Determine the (X, Y) coordinate at the center of the cell enclosing the given text.  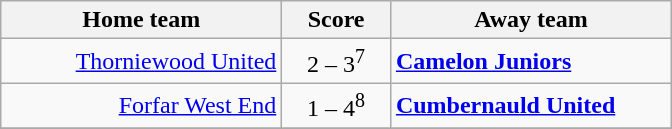
Forfar West End (142, 106)
Away team (530, 20)
Cumbernauld United (530, 106)
1 – 48 (336, 106)
2 – 37 (336, 62)
Thorniewood United (142, 62)
Camelon Juniors (530, 62)
Home team (142, 20)
Score (336, 20)
